Determine the [X, Y] coordinate at the center of the cell enclosing the given text.  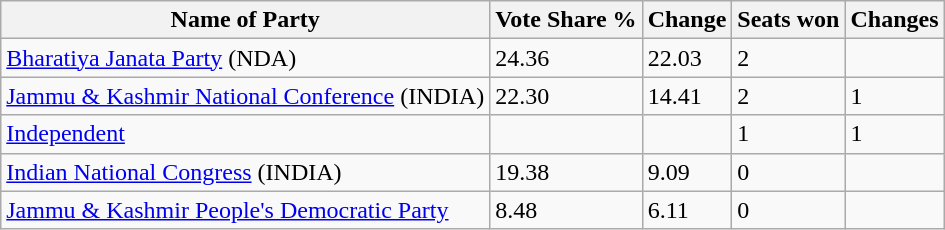
Change [687, 20]
Name of Party [246, 20]
14.41 [687, 96]
Independent [246, 134]
9.09 [687, 172]
Vote Share % [566, 20]
19.38 [566, 172]
22.03 [687, 58]
24.36 [566, 58]
6.11 [687, 210]
Changes [894, 20]
Jammu & Kashmir National Conference (INDIA) [246, 96]
Jammu & Kashmir People's Democratic Party [246, 210]
8.48 [566, 210]
Indian National Congress (INDIA) [246, 172]
Bharatiya Janata Party (NDA) [246, 58]
22.30 [566, 96]
Seats won [788, 20]
